Find where the given text appears and provide that cell's center as [X, Y] coordinate. 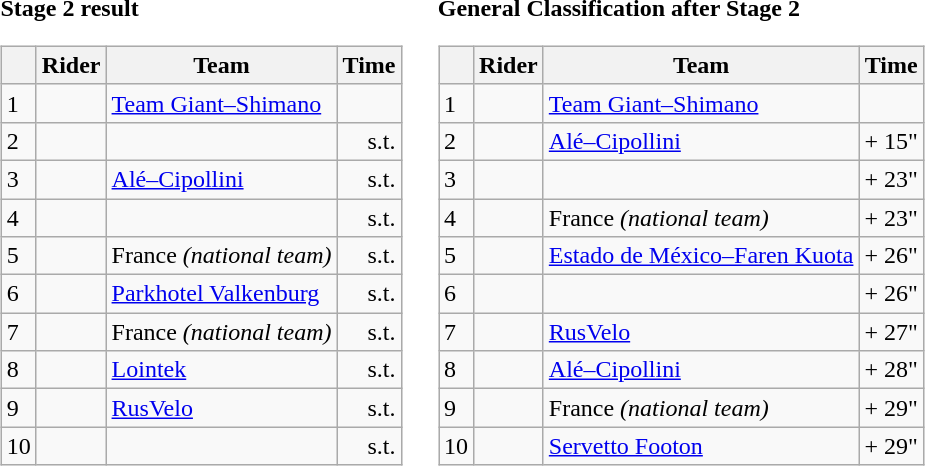
Lointek [222, 370]
Parkhotel Valkenburg [222, 294]
+ 27" [891, 332]
+ 15" [891, 141]
+ 28" [891, 370]
Servetto Footon [701, 446]
Estado de México–Faren Kuota [701, 256]
